Pinpoint the cell where the given text exists, returning its (X, Y) midpoint coordinate. 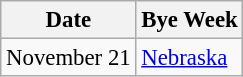
Bye Week (190, 20)
Date (68, 20)
Nebraska (190, 58)
November 21 (68, 58)
